Provide the (X, Y) coordinate of the cell's center where the given text is located.  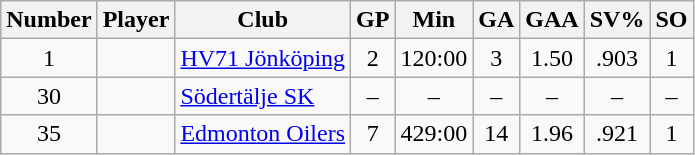
Player (136, 20)
.921 (617, 134)
.903 (617, 58)
30 (49, 96)
Södertälje SK (263, 96)
14 (496, 134)
SO (672, 20)
Edmonton Oilers (263, 134)
120:00 (434, 58)
GP (373, 20)
35 (49, 134)
GA (496, 20)
2 (373, 58)
1.96 (552, 134)
HV71 Jönköping (263, 58)
3 (496, 58)
7 (373, 134)
Number (49, 20)
1.50 (552, 58)
Club (263, 20)
Min (434, 20)
SV% (617, 20)
429:00 (434, 134)
GAA (552, 20)
